Find where the given text appears and provide that cell's center as [X, Y] coordinate. 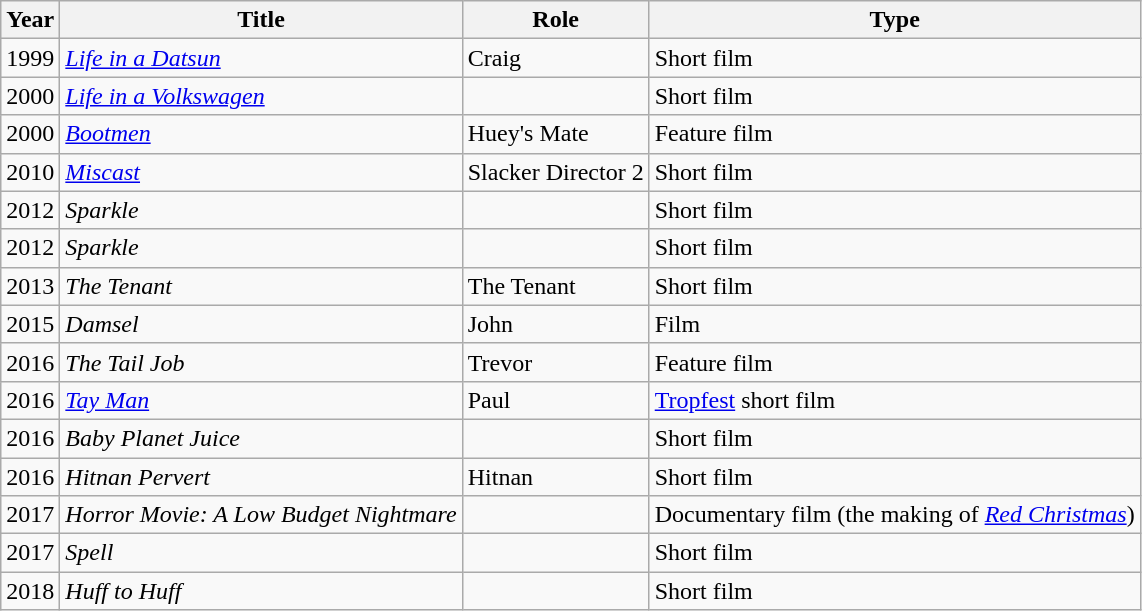
Life in a Datsun [261, 58]
Craig [556, 58]
Title [261, 20]
The Tail Job [261, 362]
Paul [556, 400]
Film [894, 324]
Damsel [261, 324]
Bootmen [261, 134]
Spell [261, 553]
Tropfest short film [894, 400]
Type [894, 20]
2010 [30, 172]
Huff to Huff [261, 591]
Life in a Volkswagen [261, 96]
Documentary film (the making of Red Christmas) [894, 515]
2015 [30, 324]
Year [30, 20]
Slacker Director 2 [556, 172]
Hitnan [556, 477]
Huey's Mate [556, 134]
Role [556, 20]
2013 [30, 286]
Tay Man [261, 400]
Hitnan Pervert [261, 477]
John [556, 324]
Horror Movie: A Low Budget Nightmare [261, 515]
1999 [30, 58]
Trevor [556, 362]
2018 [30, 591]
Miscast [261, 172]
Baby Planet Juice [261, 438]
